Identify which cell holds the provided text, then report its [x, y] central coordinate. 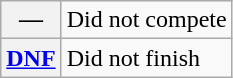
Did not finish [146, 58]
— [31, 20]
Did not compete [146, 20]
DNF [31, 58]
